Detect which cell encompasses the target text, then output its (X, Y) center coordinate. 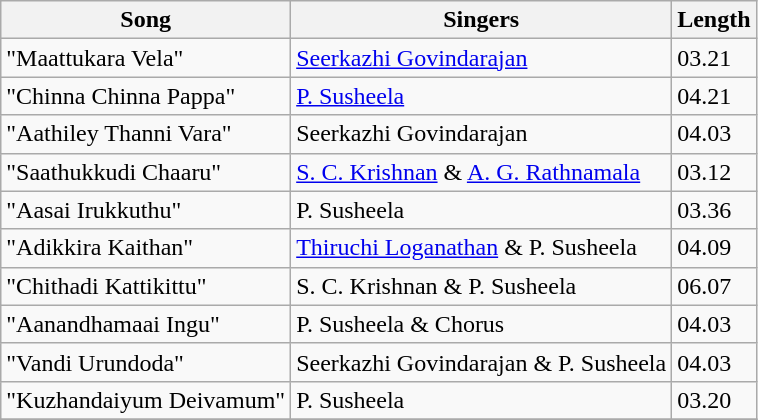
03.21 (714, 58)
"Maattukara Vela" (146, 58)
"Saathukkudi Chaaru" (146, 172)
Thiruchi Loganathan & P. Susheela (482, 248)
"Adikkira Kaithan" (146, 248)
Length (714, 20)
S. C. Krishnan & A. G. Rathnamala (482, 172)
"Chithadi Kattikittu" (146, 286)
Seerkazhi Govindarajan & P. Susheela (482, 362)
"Vandi Urundoda" (146, 362)
03.36 (714, 210)
03.12 (714, 172)
S. C. Krishnan & P. Susheela (482, 286)
"Kuzhandaiyum Deivamum" (146, 400)
"Aasai Irukkuthu" (146, 210)
"Chinna Chinna Pappa" (146, 96)
"Aathiley Thanni Vara" (146, 134)
06.07 (714, 286)
P. Susheela & Chorus (482, 324)
04.21 (714, 96)
04.09 (714, 248)
Singers (482, 20)
03.20 (714, 400)
Song (146, 20)
"Aanandhamaai Ingu" (146, 324)
